Provide the (X, Y) coordinate of the cell's center where the given text is located.  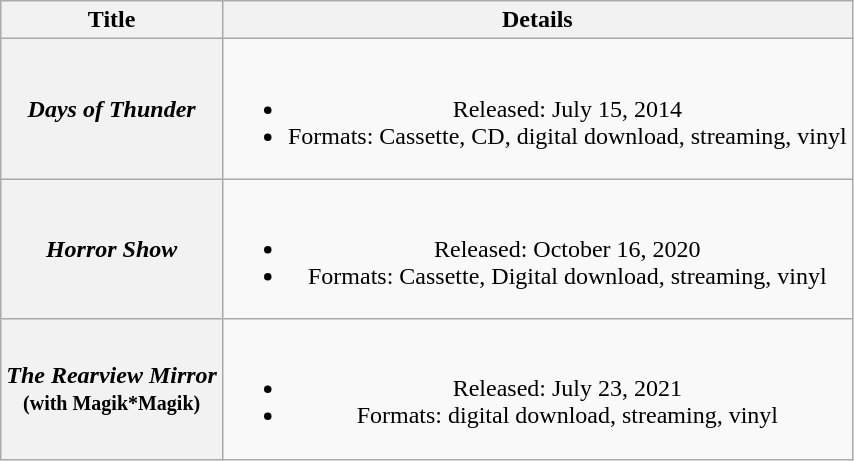
Released: July 23, 2021Formats: digital download, streaming, vinyl (537, 389)
Days of Thunder (112, 109)
Title (112, 20)
Released: July 15, 2014Formats: Cassette, CD, digital download, streaming, vinyl (537, 109)
Details (537, 20)
Horror Show (112, 249)
Released: October 16, 2020Formats: Cassette, Digital download, streaming, vinyl (537, 249)
The Rearview Mirror (with Magik*Magik) (112, 389)
